Identify which cell holds the provided text, then report its (x, y) central coordinate. 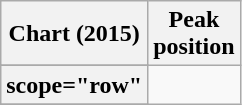
Peakposition (194, 34)
scope="row" (74, 85)
Chart (2015) (74, 34)
